From the cell containing the given text, extract its center point as (X, Y) coordinate. 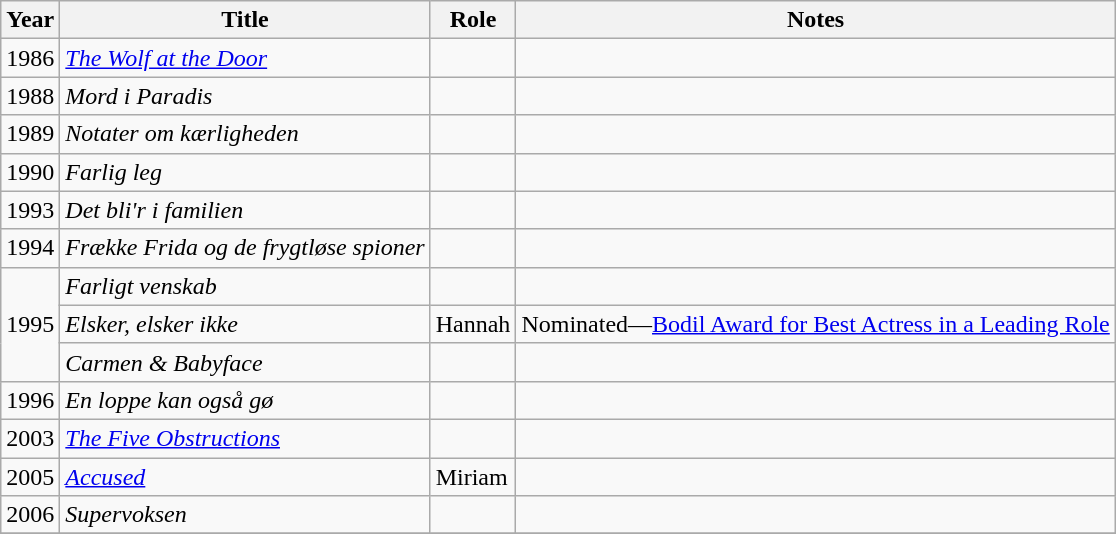
1986 (30, 58)
Hannah (473, 324)
1989 (30, 134)
The Wolf at the Door (245, 58)
Accused (245, 477)
Supervoksen (245, 515)
1996 (30, 400)
1988 (30, 96)
Elsker, elsker ikke (245, 324)
1995 (30, 324)
Miriam (473, 477)
Nominated—Bodil Award for Best Actress in a Leading Role (816, 324)
The Five Obstructions (245, 438)
Notater om kærligheden (245, 134)
Carmen & Babyface (245, 362)
Title (245, 20)
En loppe kan også gø (245, 400)
Role (473, 20)
Farlig leg (245, 172)
2005 (30, 477)
Notes (816, 20)
Frække Frida og de frygtløse spioner (245, 248)
2006 (30, 515)
1994 (30, 248)
Mord i Paradis (245, 96)
2003 (30, 438)
Year (30, 20)
1990 (30, 172)
Farligt venskab (245, 286)
1993 (30, 210)
Det bli'r i familien (245, 210)
